Scan for the cell matching the given text and deliver its [x, y] coordinate at center. 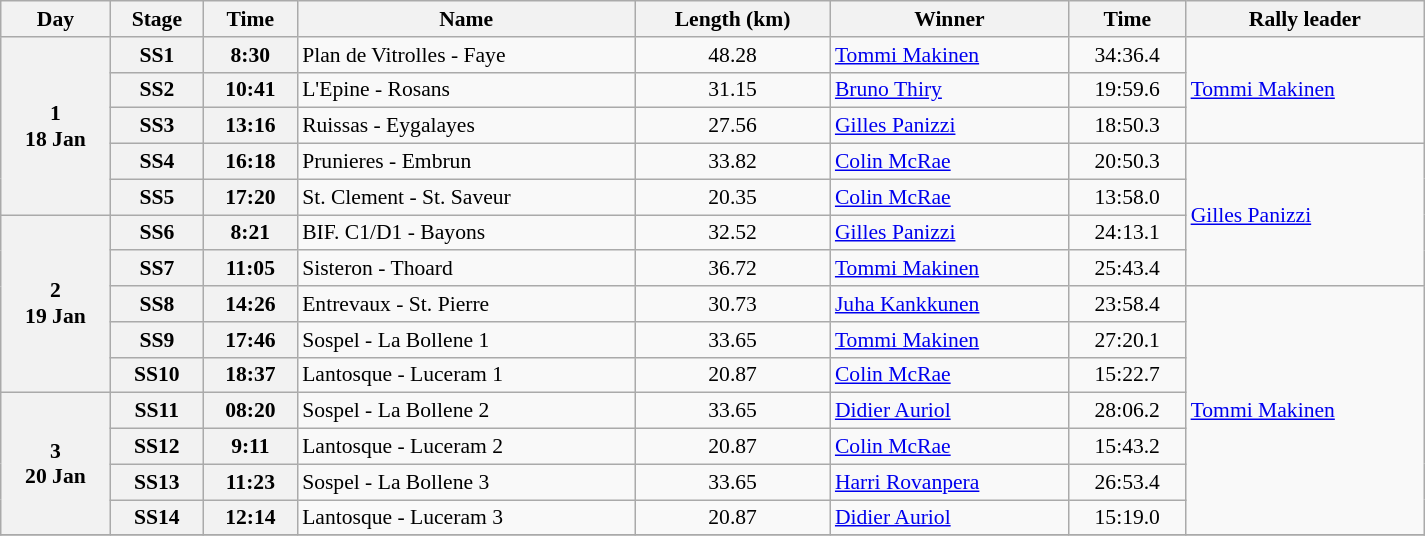
20:50.3 [1128, 162]
30.73 [732, 304]
SS3 [157, 126]
SS1 [157, 55]
18:37 [251, 375]
15:43.2 [1128, 447]
Length (km) [732, 19]
9:11 [251, 447]
32.52 [732, 233]
SS11 [157, 411]
320 Jan [56, 464]
SS14 [157, 518]
L'Epine - Rosans [466, 90]
17:46 [251, 340]
31.15 [732, 90]
SS8 [157, 304]
28:06.2 [1128, 411]
SS13 [157, 482]
Bruno Thiry [950, 90]
Sospel - La Bollene 2 [466, 411]
Ruissas - Eygalayes [466, 126]
34:36.4 [1128, 55]
Stage [157, 19]
11:23 [251, 482]
18:50.3 [1128, 126]
26:53.4 [1128, 482]
17:20 [251, 197]
SS6 [157, 233]
23:58.4 [1128, 304]
St. Clement - St. Saveur [466, 197]
Rally leader [1306, 19]
13:16 [251, 126]
Sospel - La Bollene 1 [466, 340]
118 Jan [56, 126]
8:21 [251, 233]
Lantosque - Luceram 2 [466, 447]
SS7 [157, 269]
8:30 [251, 55]
SS10 [157, 375]
Lantosque - Luceram 1 [466, 375]
27.56 [732, 126]
Plan de Vitrolles - Faye [466, 55]
19:59.6 [1128, 90]
SS9 [157, 340]
25:43.4 [1128, 269]
SS2 [157, 90]
Prunieres - Embrun [466, 162]
SS4 [157, 162]
Day [56, 19]
24:13.1 [1128, 233]
219 Jan [56, 304]
12:14 [251, 518]
15:19.0 [1128, 518]
20.35 [732, 197]
Juha Kankkunen [950, 304]
SS12 [157, 447]
Sisteron - Thoard [466, 269]
10:41 [251, 90]
Entrevaux - St. Pierre [466, 304]
08:20 [251, 411]
14:26 [251, 304]
13:58.0 [1128, 197]
Winner [950, 19]
Harri Rovanpera [950, 482]
11:05 [251, 269]
27:20.1 [1128, 340]
BIF. C1/D1 - Bayons [466, 233]
48.28 [732, 55]
Name [466, 19]
33.82 [732, 162]
36.72 [732, 269]
Sospel - La Bollene 3 [466, 482]
16:18 [251, 162]
Lantosque - Luceram 3 [466, 518]
SS5 [157, 197]
15:22.7 [1128, 375]
